Scan for the cell matching the given text and deliver its [X, Y] coordinate at center. 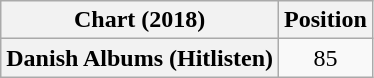
Danish Albums (Hitlisten) [140, 58]
85 [326, 58]
Chart (2018) [140, 20]
Position [326, 20]
